Provide the [X, Y] coordinate of the cell's center where the given text is located.  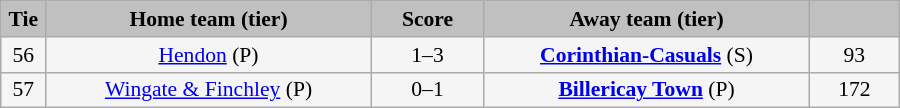
0–1 [427, 90]
Home team (tier) [209, 19]
Away team (tier) [647, 19]
Tie [24, 19]
172 [854, 90]
Hendon (P) [209, 55]
1–3 [427, 55]
Corinthian-Casuals (S) [647, 55]
Score [427, 19]
57 [24, 90]
Wingate & Finchley (P) [209, 90]
Billericay Town (P) [647, 90]
56 [24, 55]
93 [854, 55]
